For the text-containing cell, return its midpoint in (X, Y) coordinate format. 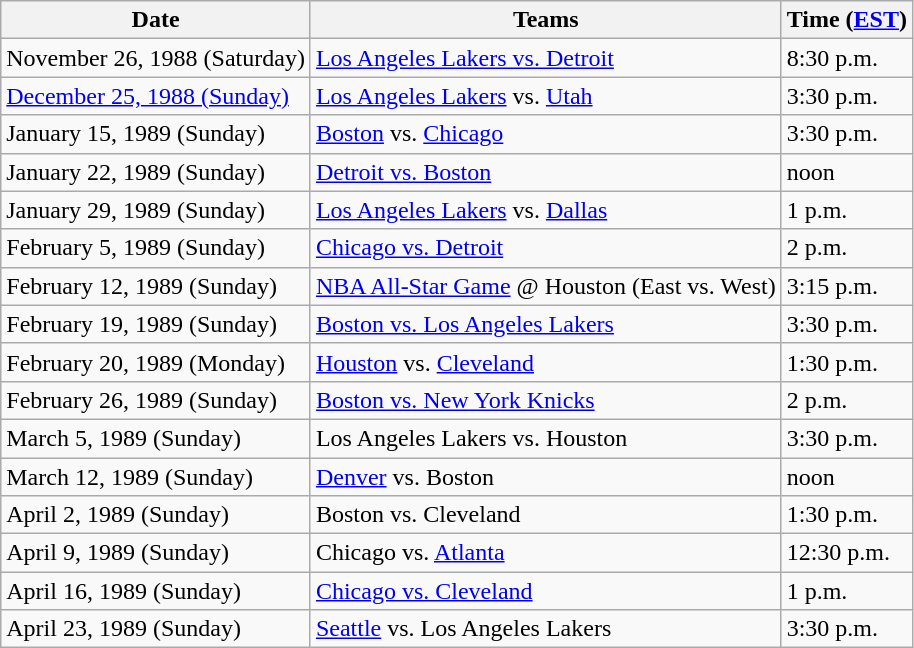
8:30 p.m. (846, 58)
April 2, 1989 (Sunday) (156, 515)
March 12, 1989 (Sunday) (156, 477)
Los Angeles Lakers vs. Detroit (546, 58)
12:30 p.m. (846, 553)
Los Angeles Lakers vs. Houston (546, 438)
February 5, 1989 (Sunday) (156, 248)
April 9, 1989 (Sunday) (156, 553)
Teams (546, 20)
February 20, 1989 (Monday) (156, 362)
Los Angeles Lakers vs. Utah (546, 96)
3:15 p.m. (846, 286)
April 23, 1989 (Sunday) (156, 629)
March 5, 1989 (Sunday) (156, 438)
February 26, 1989 (Sunday) (156, 400)
Boston vs. Chicago (546, 134)
Houston vs. Cleveland (546, 362)
November 26, 1988 (Saturday) (156, 58)
April 16, 1989 (Sunday) (156, 591)
December 25, 1988 (Sunday) (156, 96)
Time (EST) (846, 20)
NBA All-Star Game @ Houston (East vs. West) (546, 286)
Date (156, 20)
Seattle vs. Los Angeles Lakers (546, 629)
Chicago vs. Atlanta (546, 553)
Chicago vs. Detroit (546, 248)
January 29, 1989 (Sunday) (156, 210)
January 15, 1989 (Sunday) (156, 134)
January 22, 1989 (Sunday) (156, 172)
Boston vs. New York Knicks (546, 400)
Boston vs. Los Angeles Lakers (546, 324)
Denver vs. Boston (546, 477)
Boston vs. Cleveland (546, 515)
Detroit vs. Boston (546, 172)
Chicago vs. Cleveland (546, 591)
February 12, 1989 (Sunday) (156, 286)
Los Angeles Lakers vs. Dallas (546, 210)
February 19, 1989 (Sunday) (156, 324)
